Output the [X, Y] coordinate of the center of the cell containing the given text.  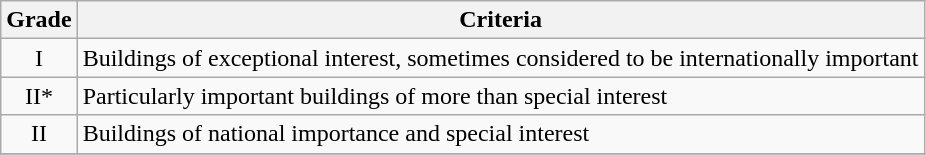
Particularly important buildings of more than special interest [500, 96]
Buildings of exceptional interest, sometimes considered to be internationally important [500, 58]
II [39, 134]
II* [39, 96]
Grade [39, 20]
Criteria [500, 20]
I [39, 58]
Buildings of national importance and special interest [500, 134]
